Capture the cell that displays the provided text and extract its (x, y) central coordinate. 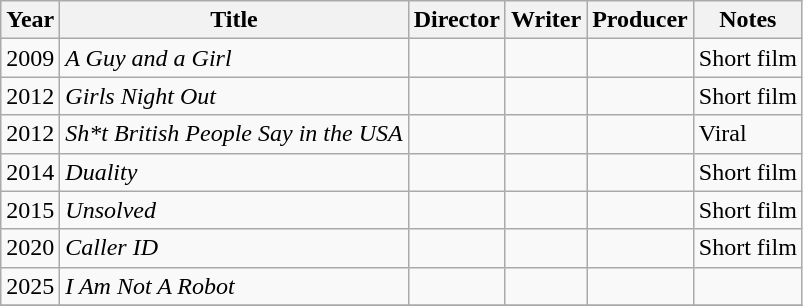
Title (234, 20)
Duality (234, 172)
Sh*t British People Say in the USA (234, 134)
2015 (30, 210)
2025 (30, 286)
Viral (748, 134)
I Am Not A Robot (234, 286)
Writer (546, 20)
2020 (30, 248)
Girls Night Out (234, 96)
Producer (640, 20)
Notes (748, 20)
A Guy and a Girl (234, 58)
Unsolved (234, 210)
Year (30, 20)
Caller ID (234, 248)
Director (456, 20)
2009 (30, 58)
2014 (30, 172)
